Extract the [X, Y] coordinate from the center of the cell holding the provided text.  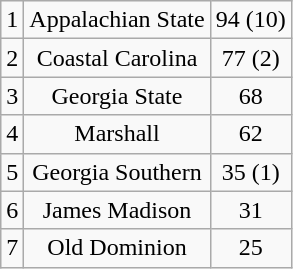
James Madison [117, 210]
Marshall [117, 134]
Coastal Carolina [117, 58]
Georgia Southern [117, 172]
2 [12, 58]
4 [12, 134]
7 [12, 248]
94 (10) [250, 20]
68 [250, 96]
77 (2) [250, 58]
Appalachian State [117, 20]
Old Dominion [117, 248]
35 (1) [250, 172]
Georgia State [117, 96]
31 [250, 210]
5 [12, 172]
6 [12, 210]
62 [250, 134]
1 [12, 20]
3 [12, 96]
25 [250, 248]
